For the text-containing cell, return its midpoint in (X, Y) coordinate format. 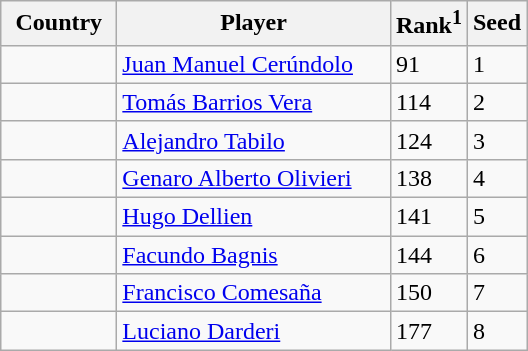
144 (428, 255)
Country (59, 24)
Juan Manuel Cerúndolo (254, 64)
4 (496, 178)
Player (254, 24)
Francisco Comesaña (254, 293)
2 (496, 102)
91 (428, 64)
Alejandro Tabilo (254, 140)
Luciano Darderi (254, 331)
5 (496, 217)
Genaro Alberto Olivieri (254, 178)
Rank1 (428, 24)
138 (428, 178)
Tomás Barrios Vera (254, 102)
114 (428, 102)
1 (496, 64)
Seed (496, 24)
Hugo Dellien (254, 217)
6 (496, 255)
177 (428, 331)
Facundo Bagnis (254, 255)
150 (428, 293)
3 (496, 140)
124 (428, 140)
7 (496, 293)
141 (428, 217)
8 (496, 331)
